Detect which cell encompasses the target text, then output its [X, Y] center coordinate. 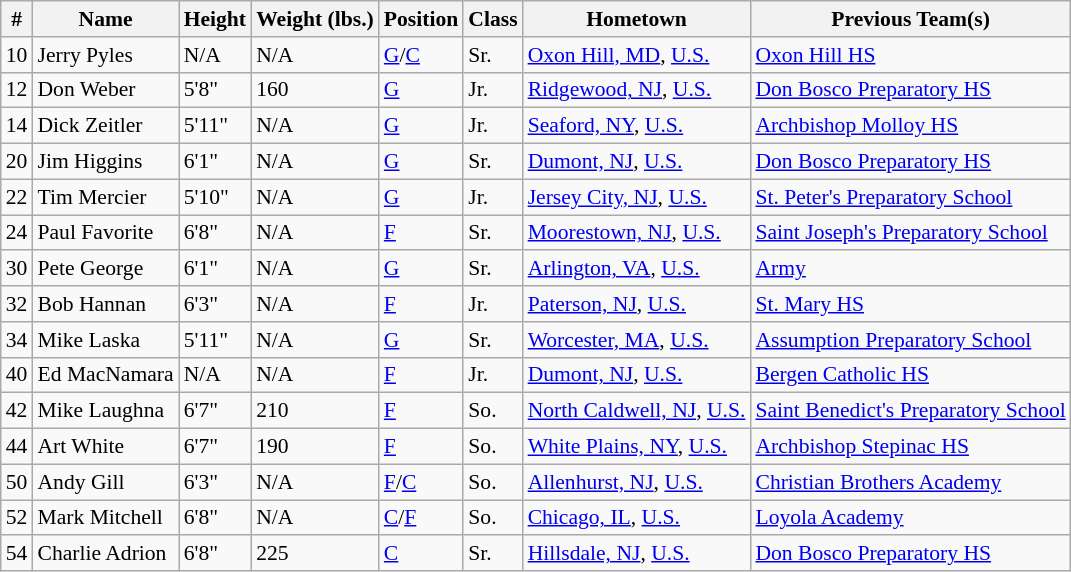
Saint Joseph's Preparatory School [910, 233]
Archbishop Molloy HS [910, 126]
Ed MacNamara [105, 375]
Archbishop Stepinac HS [910, 447]
10 [17, 55]
White Plains, NY, U.S. [637, 447]
Class [492, 19]
42 [17, 411]
Position [421, 19]
Seaford, NY, U.S. [637, 126]
C [421, 554]
Pete George [105, 269]
F/C [421, 482]
30 [17, 269]
Previous Team(s) [910, 19]
20 [17, 162]
St. Mary HS [910, 304]
Oxon Hill, MD, U.S. [637, 55]
Moorestown, NJ, U.S. [637, 233]
52 [17, 518]
Dick Zeitler [105, 126]
210 [315, 411]
50 [17, 482]
Don Weber [105, 90]
Mark Mitchell [105, 518]
5'8" [215, 90]
Paul Favorite [105, 233]
North Caldwell, NJ, U.S. [637, 411]
160 [315, 90]
Bergen Catholic HS [910, 375]
Tim Mercier [105, 197]
Army [910, 269]
Jerry Pyles [105, 55]
5'10" [215, 197]
225 [315, 554]
44 [17, 447]
Mike Laska [105, 340]
Andy Gill [105, 482]
St. Peter's Preparatory School [910, 197]
Chicago, IL, U.S. [637, 518]
Art White [105, 447]
32 [17, 304]
Oxon Hill HS [910, 55]
24 [17, 233]
40 [17, 375]
Arlington, VA, U.S. [637, 269]
12 [17, 90]
Paterson, NJ, U.S. [637, 304]
14 [17, 126]
Bob Hannan [105, 304]
Assumption Preparatory School [910, 340]
# [17, 19]
Charlie Adrion [105, 554]
Name [105, 19]
Christian Brothers Academy [910, 482]
Hometown [637, 19]
Height [215, 19]
Jim Higgins [105, 162]
Loyola Academy [910, 518]
Allenhurst, NJ, U.S. [637, 482]
34 [17, 340]
Hillsdale, NJ, U.S. [637, 554]
Jersey City, NJ, U.S. [637, 197]
22 [17, 197]
Saint Benedict's Preparatory School [910, 411]
G/C [421, 55]
54 [17, 554]
190 [315, 447]
Weight (lbs.) [315, 19]
Mike Laughna [105, 411]
Ridgewood, NJ, U.S. [637, 90]
Worcester, MA, U.S. [637, 340]
C/F [421, 518]
